From the cell containing the given text, extract its center point as [X, Y] coordinate. 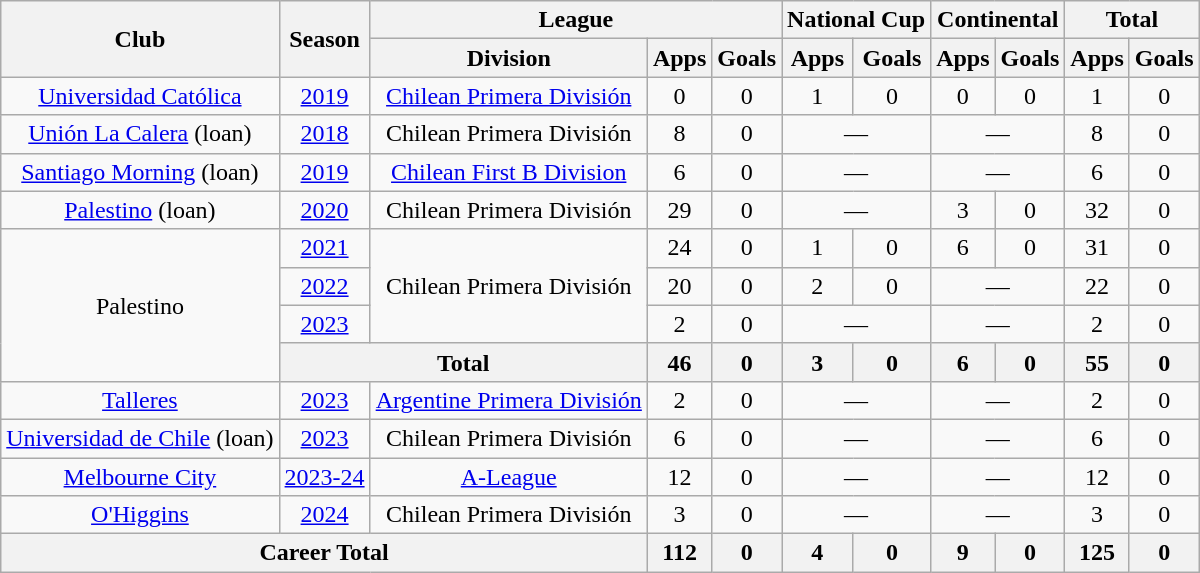
Palestino (loan) [140, 210]
Career Total [324, 553]
Universidad Católica [140, 96]
31 [1097, 248]
Season [324, 39]
Club [140, 39]
46 [679, 362]
2022 [324, 286]
22 [1097, 286]
Palestino [140, 305]
League [576, 20]
Chilean First B Division [508, 172]
2021 [324, 248]
Universidad de Chile (loan) [140, 438]
Continental [998, 20]
9 [963, 553]
2024 [324, 515]
24 [679, 248]
Division [508, 58]
2023-24 [324, 477]
2020 [324, 210]
Melbourne City [140, 477]
2018 [324, 134]
29 [679, 210]
Unión La Calera (loan) [140, 134]
Santiago Morning (loan) [140, 172]
Talleres [140, 400]
National Cup [856, 20]
55 [1097, 362]
4 [818, 553]
32 [1097, 210]
A-League [508, 477]
125 [1097, 553]
112 [679, 553]
20 [679, 286]
Argentine Primera División [508, 400]
O'Higgins [140, 515]
